Locate the cell with the specified text and output its [x, y] center coordinate. 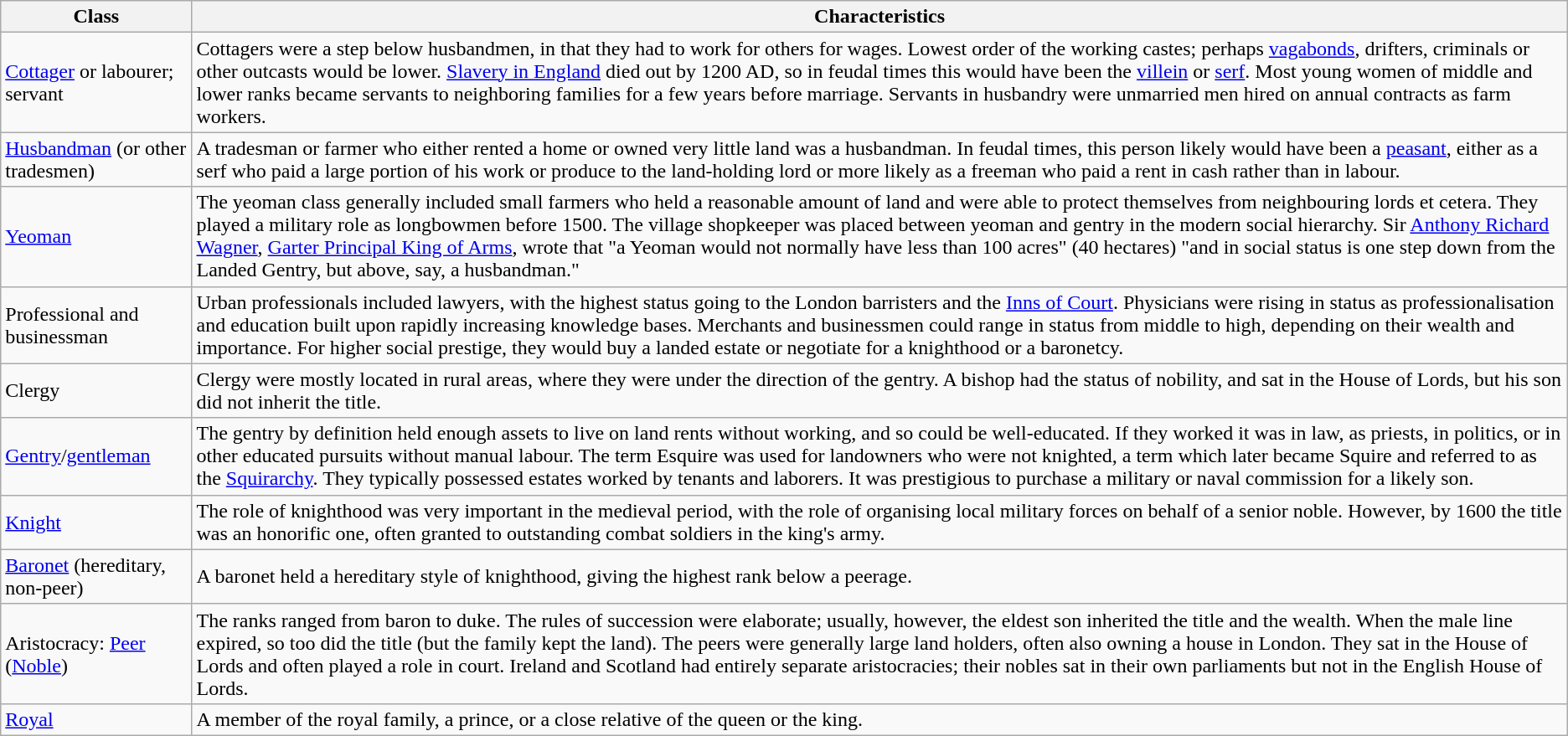
A member of the royal family, a prince, or a close relative of the queen or the king. [879, 719]
Husbandman (or other tradesmen) [96, 159]
Gentry/gentleman [96, 456]
Clergy [96, 390]
Professional and businessman [96, 325]
A baronet held a hereditary style of knighthood, giving the highest rank below a peerage. [879, 576]
Class [96, 17]
Knight [96, 522]
Yeoman [96, 236]
Cottager or labourer; servant [96, 82]
Characteristics [879, 17]
Baronet (hereditary, non-peer) [96, 576]
Aristocracy: Peer (Noble) [96, 653]
Royal [96, 719]
